Capture the cell that displays the provided text and extract its (X, Y) central coordinate. 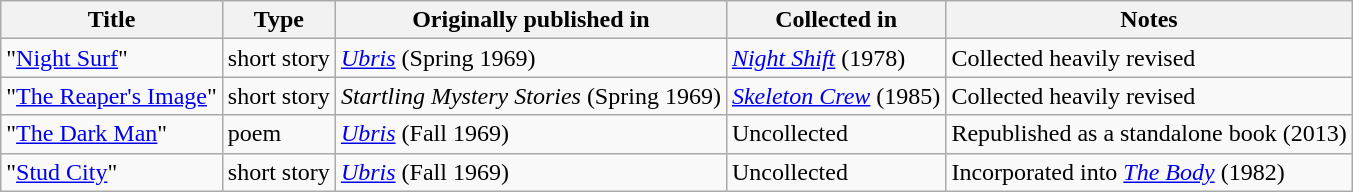
Republished as a standalone book (2013) (1149, 134)
"Stud City" (112, 172)
Type (278, 20)
Title (112, 20)
"Night Surf" (112, 58)
Skeleton Crew (1985) (836, 96)
poem (278, 134)
Collected in (836, 20)
Startling Mystery Stories (Spring 1969) (530, 96)
"The Reaper's Image" (112, 96)
Incorporated into The Body (1982) (1149, 172)
Ubris (Spring 1969) (530, 58)
"The Dark Man" (112, 134)
Originally published in (530, 20)
Night Shift (1978) (836, 58)
Notes (1149, 20)
